From the cell containing the given text, extract its center point as (X, Y) coordinate. 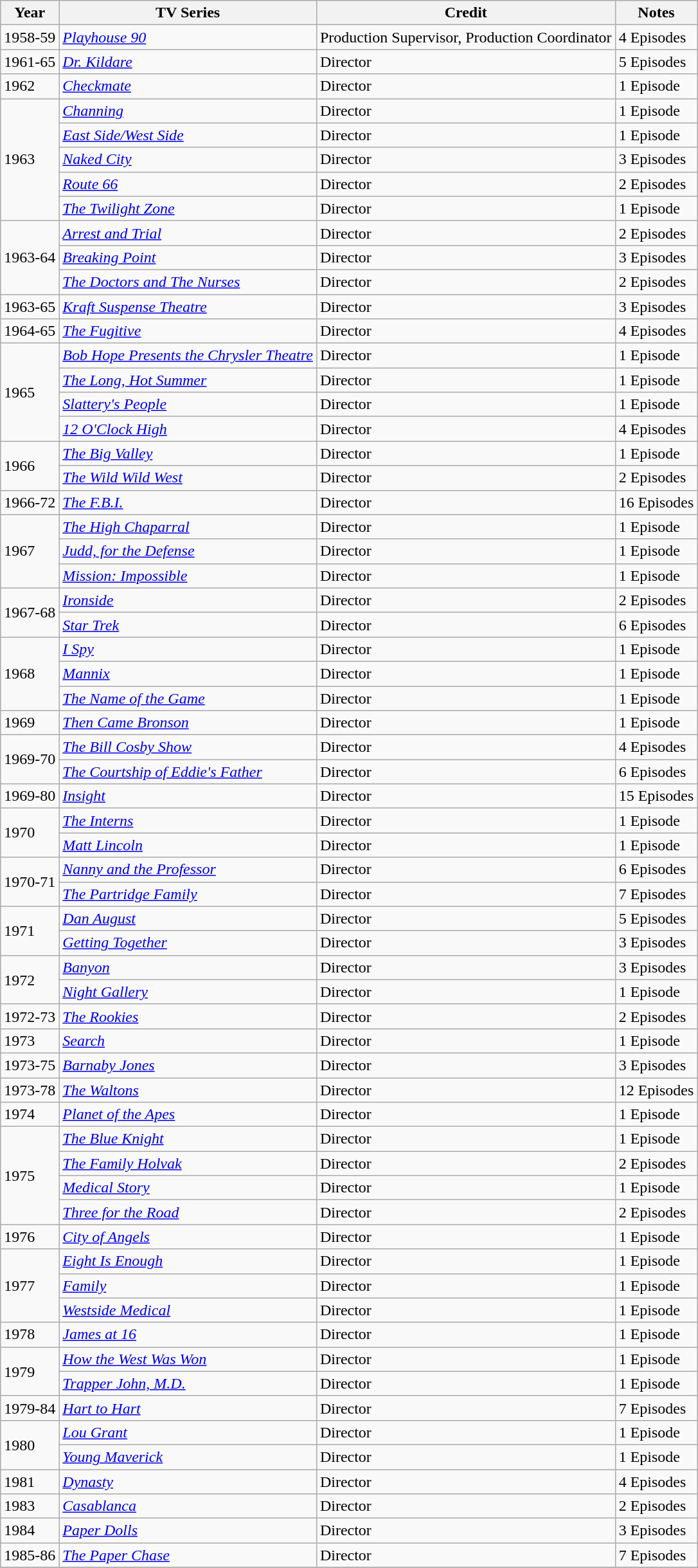
Dan August (188, 918)
The Name of the Game (188, 698)
The Doctors and The Nurses (188, 282)
1973-78 (30, 1090)
Banyon (188, 967)
1963-65 (30, 307)
1970-71 (30, 882)
Naked City (188, 160)
Checkmate (188, 86)
1976 (30, 1237)
1972 (30, 980)
1963 (30, 160)
1966-72 (30, 502)
Bob Hope Presents the Chrysler Theatre (188, 356)
Route 66 (188, 184)
16 Episodes (656, 502)
Ironside (188, 600)
City of Angels (188, 1237)
Playhouse 90 (188, 37)
Arrest and Trial (188, 233)
The Long, Hot Summer (188, 380)
1973-75 (30, 1065)
Barnaby Jones (188, 1065)
Paper Dolls (188, 1531)
1978 (30, 1335)
Then Came Bronson (188, 723)
1961-65 (30, 62)
The Waltons (188, 1090)
1973 (30, 1041)
Judd, for the Defense (188, 551)
Nanny and the Professor (188, 870)
1972-73 (30, 1016)
1969-70 (30, 760)
Mannix (188, 673)
James at 16 (188, 1335)
1977 (30, 1286)
1975 (30, 1176)
1967 (30, 551)
Westside Medical (188, 1310)
1958-59 (30, 37)
The Fugitive (188, 331)
Medical Story (188, 1188)
The Courtship of Eddie's Father (188, 772)
1974 (30, 1115)
Three for the Road (188, 1212)
15 Episodes (656, 796)
Star Trek (188, 624)
1970 (30, 833)
The Interns (188, 821)
1963-64 (30, 257)
Casablanca (188, 1506)
The F.B.I. (188, 502)
The Twilight Zone (188, 208)
The Blue Knight (188, 1139)
I Spy (188, 649)
Insight (188, 796)
Dynasty (188, 1481)
Mission: Impossible (188, 576)
The Paper Chase (188, 1555)
Planet of the Apes (188, 1115)
Year (30, 13)
1965 (30, 392)
Slattery's People (188, 405)
Kraft Suspense Theatre (188, 307)
The Bill Cosby Show (188, 747)
1962 (30, 86)
1969-80 (30, 796)
1979-84 (30, 1408)
Notes (656, 13)
The High Chaparral (188, 527)
1981 (30, 1481)
Channing (188, 111)
1971 (30, 931)
The Partridge Family (188, 894)
Dr. Kildare (188, 62)
1969 (30, 723)
Matt Lincoln (188, 845)
1966 (30, 466)
East Side/West Side (188, 135)
1985-86 (30, 1555)
1980 (30, 1445)
12 Episodes (656, 1090)
Trapper John, M.D. (188, 1383)
1979 (30, 1371)
1984 (30, 1531)
1968 (30, 673)
Eight Is Enough (188, 1261)
How the West Was Won (188, 1359)
The Wild Wild West (188, 478)
1983 (30, 1506)
Search (188, 1041)
Lou Grant (188, 1432)
Breaking Point (188, 257)
12 O'Clock High (188, 429)
Credit (465, 13)
Young Maverick (188, 1457)
The Family Holvak (188, 1163)
Getting Together (188, 943)
1964-65 (30, 331)
Night Gallery (188, 992)
Family (188, 1286)
The Big Valley (188, 453)
TV Series (188, 13)
The Rookies (188, 1016)
Hart to Hart (188, 1408)
1967-68 (30, 612)
Production Supervisor, Production Coordinator (465, 37)
